Find where the given text appears and provide that cell's center as [X, Y] coordinate. 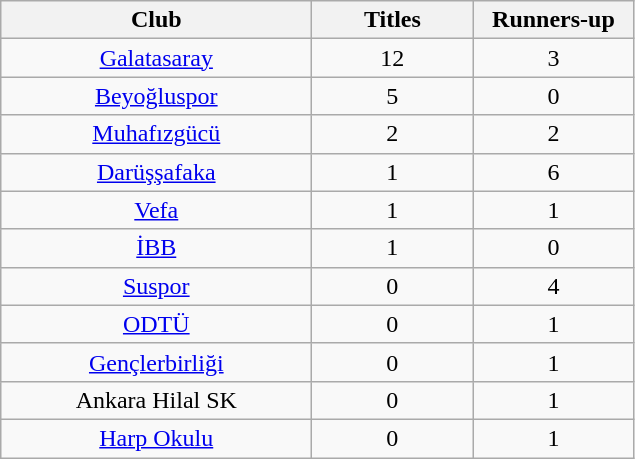
ODTÜ [156, 324]
Club [156, 20]
Gençlerbirliği [156, 362]
3 [554, 58]
Galatasaray [156, 58]
Runners-up [554, 20]
4 [554, 286]
6 [554, 172]
12 [392, 58]
5 [392, 96]
Darüşşafaka [156, 172]
Harp Okulu [156, 438]
Suspor [156, 286]
Vefa [156, 210]
Ankara Hilal SK [156, 400]
Titles [392, 20]
Muhafızgücü [156, 134]
Beyoğluspor [156, 96]
İBB [156, 248]
